Find where the given text appears and provide that cell's center as (x, y) coordinate. 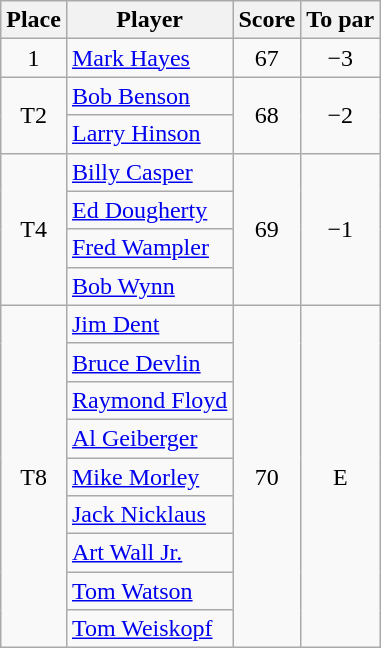
Player (149, 20)
Place (34, 20)
T4 (34, 229)
Bruce Devlin (149, 362)
70 (267, 476)
Tom Weiskopf (149, 629)
Bob Wynn (149, 286)
Art Wall Jr. (149, 553)
Larry Hinson (149, 134)
Al Geiberger (149, 438)
To par (340, 20)
−2 (340, 115)
1 (34, 58)
Fred Wampler (149, 248)
69 (267, 229)
Billy Casper (149, 172)
E (340, 476)
T8 (34, 476)
Jack Nicklaus (149, 515)
Mike Morley (149, 477)
68 (267, 115)
Bob Benson (149, 96)
Score (267, 20)
−3 (340, 58)
Jim Dent (149, 324)
T2 (34, 115)
Tom Watson (149, 591)
Raymond Floyd (149, 400)
−1 (340, 229)
Mark Hayes (149, 58)
Ed Dougherty (149, 210)
67 (267, 58)
